Pinpoint the cell where the given text exists, returning its (X, Y) midpoint coordinate. 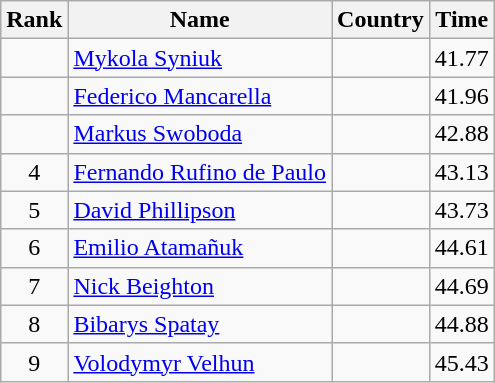
42.88 (462, 134)
David Phillipson (200, 210)
44.61 (462, 248)
44.69 (462, 286)
Mykola Syniuk (200, 58)
44.88 (462, 324)
Time (462, 20)
9 (34, 362)
Markus Swoboda (200, 134)
4 (34, 172)
Rank (34, 20)
Country (381, 20)
Nick Beighton (200, 286)
Bibarys Spatay (200, 324)
41.96 (462, 96)
6 (34, 248)
43.13 (462, 172)
45.43 (462, 362)
Name (200, 20)
8 (34, 324)
41.77 (462, 58)
Volodymyr Velhun (200, 362)
5 (34, 210)
43.73 (462, 210)
7 (34, 286)
Federico Mancarella (200, 96)
Emilio Atamañuk (200, 248)
Fernando Rufino de Paulo (200, 172)
